For the text-containing cell, return its midpoint in (X, Y) coordinate format. 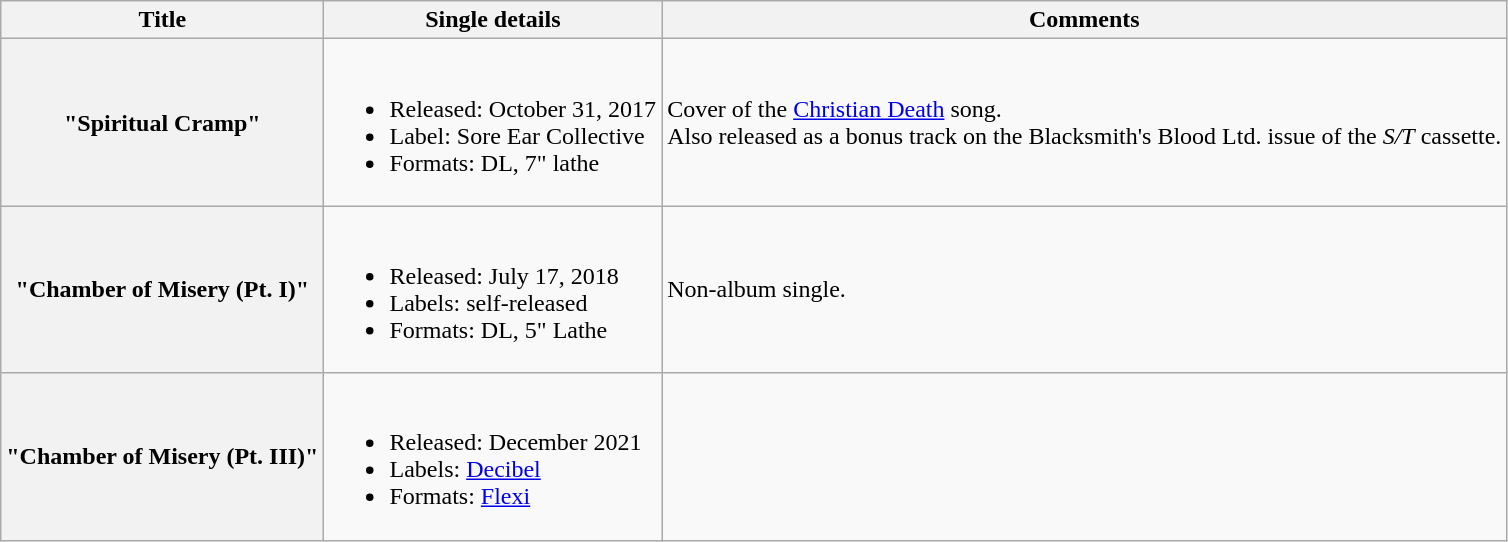
"Chamber of Misery (Pt. I)" (162, 290)
Cover of the Christian Death song.Also released as a bonus track on the Blacksmith's Blood Ltd. issue of the S/T cassette. (1084, 122)
Released: December 2021Labels: DecibelFormats: Flexi (493, 456)
Non-album single. (1084, 290)
Title (162, 20)
Comments (1084, 20)
Single details (493, 20)
Released: October 31, 2017Label: Sore Ear CollectiveFormats: DL, 7" lathe (493, 122)
"Chamber of Misery (Pt. III)" (162, 456)
"Spiritual Cramp" (162, 122)
Released: July 17, 2018Labels: self-releasedFormats: DL, 5" Lathe (493, 290)
